Find where the given text appears and provide that cell's center as [x, y] coordinate. 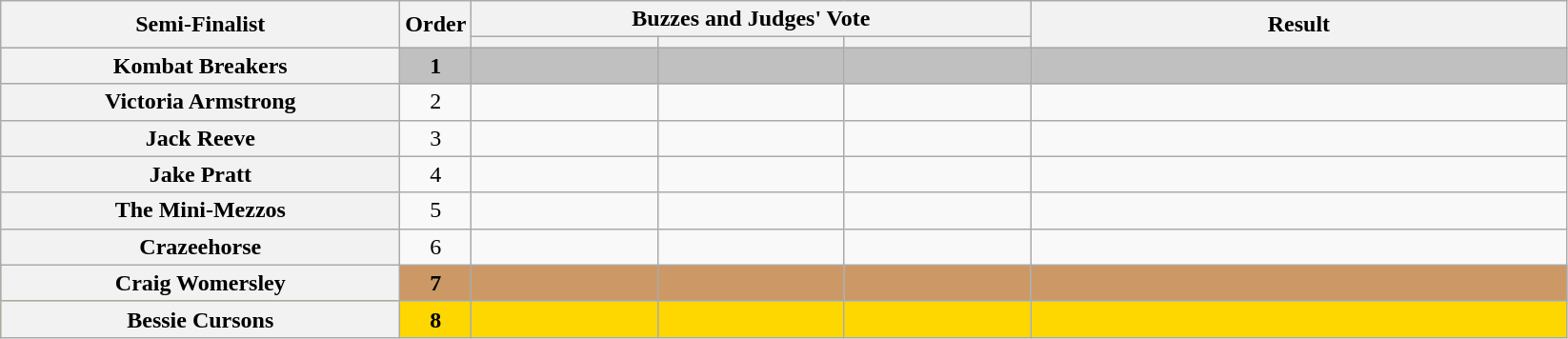
Result [1299, 25]
Crazeehorse [200, 247]
Kombat Breakers [200, 66]
7 [436, 283]
5 [436, 210]
8 [436, 319]
The Mini-Mezzos [200, 210]
Semi-Finalist [200, 25]
Bessie Cursons [200, 319]
4 [436, 174]
Jack Reeve [200, 138]
1 [436, 66]
2 [436, 102]
Order [436, 25]
Craig Womersley [200, 283]
6 [436, 247]
3 [436, 138]
Victoria Armstrong [200, 102]
Jake Pratt [200, 174]
Buzzes and Judges' Vote [751, 19]
